For the text-containing cell, return its midpoint in (x, y) coordinate format. 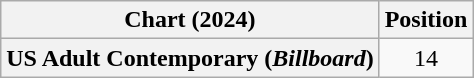
14 (426, 58)
US Adult Contemporary (Billboard) (190, 58)
Chart (2024) (190, 20)
Position (426, 20)
